Identify which cell holds the provided text, then report its [x, y] central coordinate. 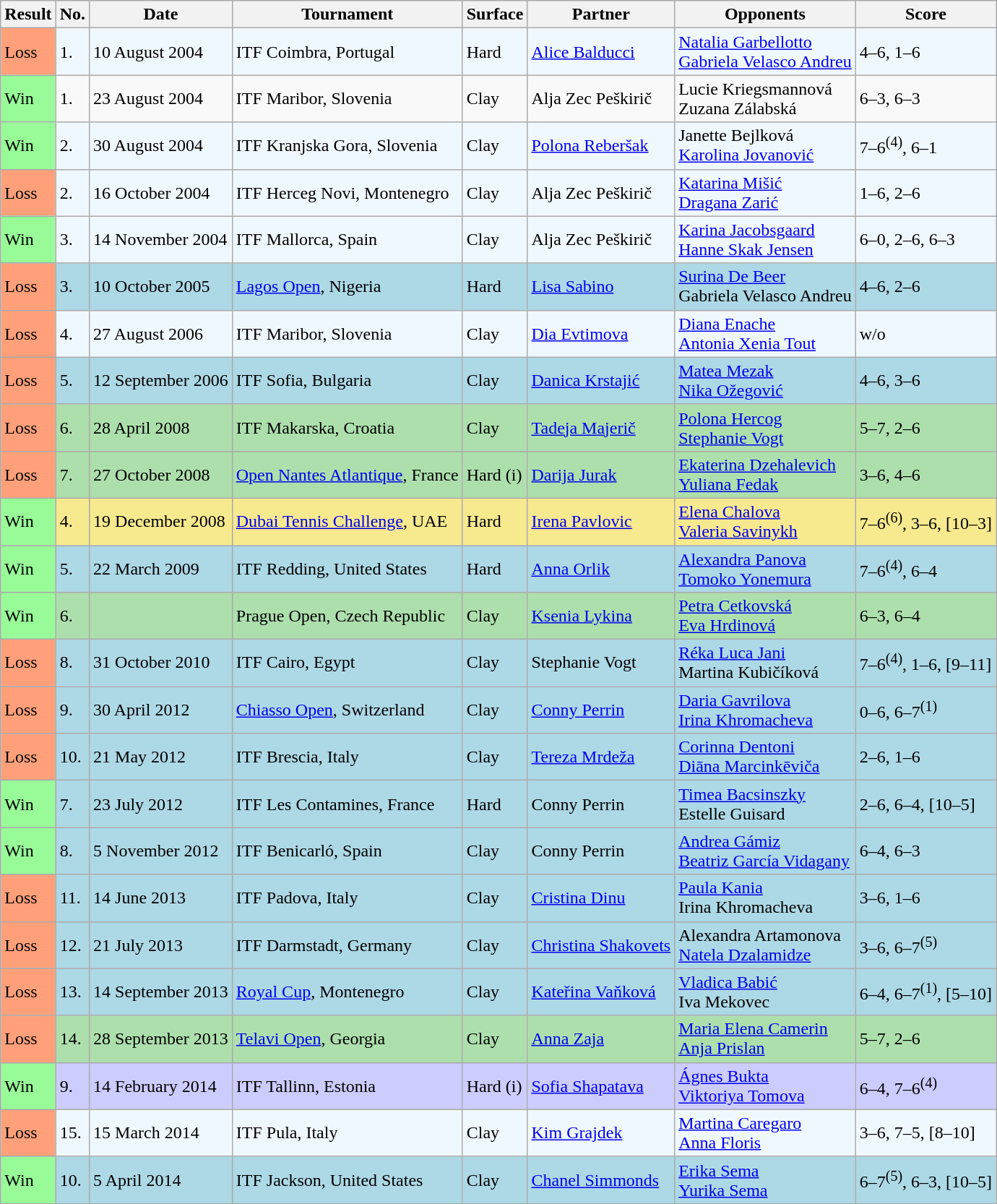
3–6, 4–6 [925, 474]
15. [72, 1133]
Chiasso Open, Switzerland [347, 710]
ITF Makarska, Croatia [347, 428]
7–6(4), 6–1 [925, 146]
ITF Sofia, Bulgaria [347, 380]
5 November 2012 [161, 851]
7–6(6), 3–6, [10–3] [925, 522]
ITF Pula, Italy [347, 1133]
6–3, 6–3 [925, 98]
Corinna Dentoni Diāna Marcinkēviča [766, 757]
No. [72, 14]
2–6, 1–6 [925, 757]
Tournament [347, 14]
Chanel Simmonds [601, 1179]
6–7(5), 6–3, [10–5] [925, 1179]
3–6, 6–7(5) [925, 945]
Danica Krstajić [601, 380]
Paula Kania Irina Khromacheva [766, 898]
Result [28, 14]
Lagos Open, Nigeria [347, 286]
15 March 2014 [161, 1133]
1–6, 2–6 [925, 192]
14 September 2013 [161, 992]
Karina Jacobsgaard Hanne Skak Jensen [766, 240]
23 July 2012 [161, 804]
ITF Jackson, United States [347, 1179]
Date [161, 14]
4–6, 3–6 [925, 380]
12. [72, 945]
Elena Chalova Valeria Savinykh [766, 522]
6–3, 6–4 [925, 616]
Surface [495, 14]
Katarina Mišić Dragana Zarić [766, 192]
19 December 2008 [161, 522]
ITF Cairo, Egypt [347, 663]
Andrea Gámiz Beatriz García Vidagany [766, 851]
Telavi Open, Georgia [347, 1039]
ITF Coimbra, Portugal [347, 52]
23 August 2004 [161, 98]
Christina Shakovets [601, 945]
ITF Padova, Italy [347, 898]
Polona Reberšak [601, 146]
Alexandra Artamonova Natela Dzalamidze [766, 945]
Petra Cetkovská Eva Hrdinová [766, 616]
28 April 2008 [161, 428]
ITF Kranjska Gora, Slovenia [347, 146]
Surina De Beer Gabriela Velasco Andreu [766, 286]
30 August 2004 [161, 146]
Réka Luca Jani Martina Kubičíková [766, 663]
Janette Bejlková Karolina Jovanović [766, 146]
ITF Benicarló, Spain [347, 851]
13. [72, 992]
Anna Zaja [601, 1039]
12 September 2006 [161, 380]
7–6(4), 6–4 [925, 568]
6–4, 6–3 [925, 851]
4–6, 1–6 [925, 52]
7–6(4), 1–6, [9–11] [925, 663]
21 May 2012 [161, 757]
Daria Gavrilova Irina Khromacheva [766, 710]
Dubai Tennis Challenge, UAE [347, 522]
Martina Caregaro Anna Floris [766, 1133]
Lisa Sabino [601, 286]
Darija Jurak [601, 474]
Prague Open, Czech Republic [347, 616]
Opponents [766, 14]
ITF Herceg Novi, Montenegro [347, 192]
w/o [925, 334]
Score [925, 14]
6–0, 2–6, 6–3 [925, 240]
Kim Grajdek [601, 1133]
Dia Evtimova [601, 334]
2–6, 6–4, [10–5] [925, 804]
27 October 2008 [161, 474]
6–4, 6–7(1), [5–10] [925, 992]
30 April 2012 [161, 710]
11. [72, 898]
ITF Mallorca, Spain [347, 240]
Erika Sema Yurika Sema [766, 1179]
Tereza Mrdeža [601, 757]
ITF Tallinn, Estonia [347, 1085]
Maria Elena Camerin Anja Prislan [766, 1039]
Irena Pavlovic [601, 522]
Timea Bacsinszky Estelle Guisard [766, 804]
10 August 2004 [161, 52]
Natalia Garbellotto Gabriela Velasco Andreu [766, 52]
Polona Hercog Stephanie Vogt [766, 428]
14 November 2004 [161, 240]
ITF Redding, United States [347, 568]
Cristina Dinu [601, 898]
Kateřina Vaňková [601, 992]
0–6, 6–7(1) [925, 710]
ITF Darmstadt, Germany [347, 945]
3–6, 7–5, [8–10] [925, 1133]
ITF Brescia, Italy [347, 757]
4–6, 2–6 [925, 286]
14. [72, 1039]
Ágnes Bukta Viktoriya Tomova [766, 1085]
14 February 2014 [161, 1085]
Alice Balducci [601, 52]
10 October 2005 [161, 286]
Partner [601, 14]
ITF Les Contamines, France [347, 804]
Royal Cup, Montenegro [347, 992]
Diana Enache Antonia Xenia Tout [766, 334]
Lucie Kriegsmannová Zuzana Zálabská [766, 98]
Tadeja Majerič [601, 428]
3–6, 1–6 [925, 898]
31 October 2010 [161, 663]
14 June 2013 [161, 898]
Ekaterina Dzehalevich Yuliana Fedak [766, 474]
5 April 2014 [161, 1179]
Open Nantes Atlantique, France [347, 474]
6–4, 7–6(4) [925, 1085]
Anna Orlik [601, 568]
Matea Mezak Nika Ožegović [766, 380]
Vladica Babić Iva Mekovec [766, 992]
Stephanie Vogt [601, 663]
21 July 2013 [161, 945]
16 October 2004 [161, 192]
22 March 2009 [161, 568]
Alexandra Panova Tomoko Yonemura [766, 568]
27 August 2006 [161, 334]
Ksenia Lykina [601, 616]
Sofia Shapatava [601, 1085]
28 September 2013 [161, 1039]
